Output the [x, y] coordinate of the center of the cell containing the given text.  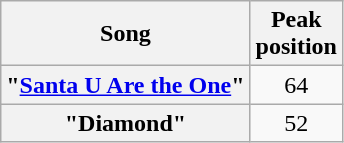
"Santa U Are the One" [126, 85]
Song [126, 34]
52 [296, 123]
Peakposition [296, 34]
"Diamond" [126, 123]
64 [296, 85]
